Return the [x, y] coordinate for the center point of the cell that contains the specified text.  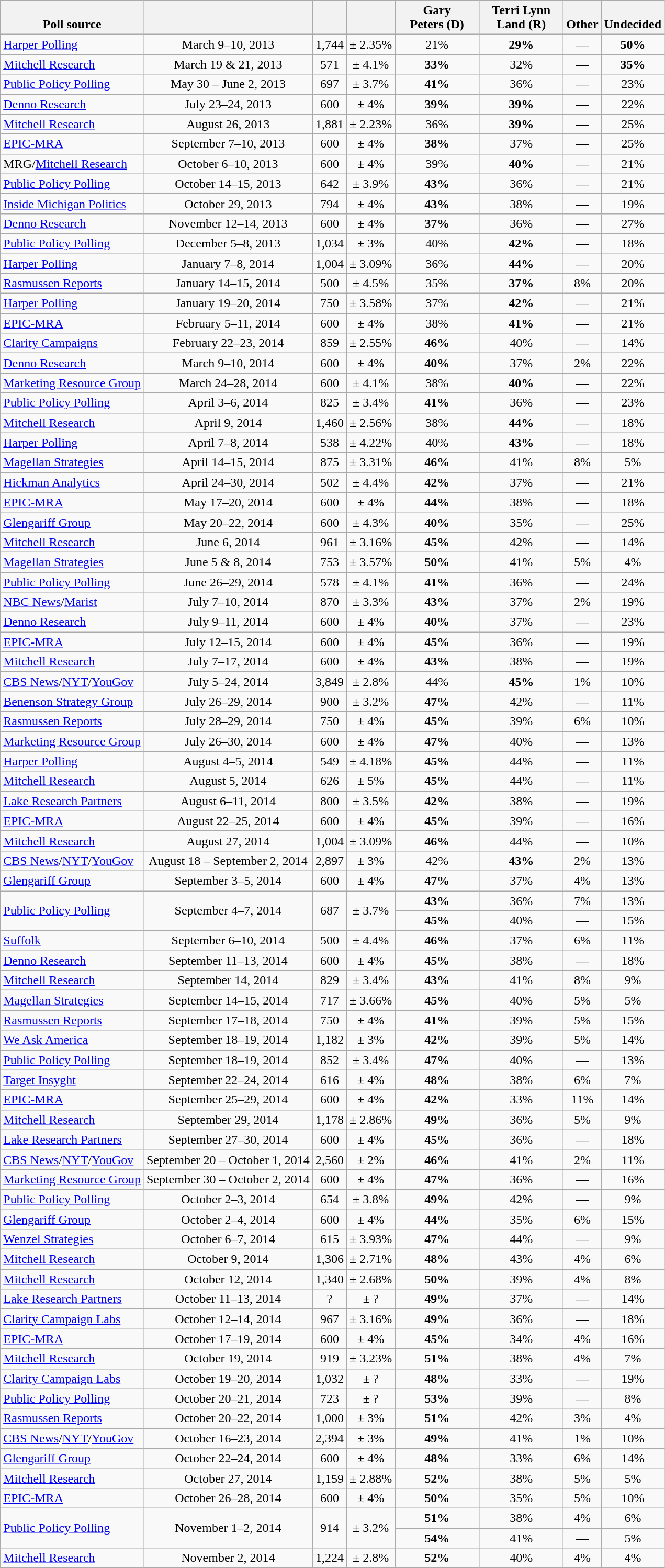
October 29, 2013 [228, 204]
3,849 [330, 682]
April 9, 2014 [228, 423]
± 2.35% [370, 44]
875 [330, 462]
October 17–19, 2014 [228, 1339]
August 22–25, 2014 [228, 821]
1,034 [330, 243]
September 17–18, 2014 [228, 1020]
July 12–15, 2014 [228, 642]
616 [330, 1080]
Hickman Analytics [72, 482]
Poll source [72, 18]
September 20 – October 1, 2014 [228, 1159]
October 6–10, 2013 [228, 164]
October 2–4, 2014 [228, 1220]
January 14–15, 2014 [228, 284]
June 6, 2014 [228, 542]
615 [330, 1239]
919 [330, 1359]
November 12–14, 2013 [228, 223]
August 4–5, 2014 [228, 761]
± 2.23% [370, 124]
914 [330, 1528]
Suffolk [72, 941]
1,460 [330, 423]
October 9, 2014 [228, 1259]
Terri LynnLand (R) [521, 18]
± 3.23% [370, 1359]
October 20–21, 2014 [228, 1398]
± 4.18% [370, 761]
1,000 [330, 1418]
August 6–11, 2014 [228, 801]
October 2–3, 2014 [228, 1199]
August 5, 2014 [228, 781]
723 [330, 1398]
± 2.68% [370, 1279]
± 4.3% [370, 522]
September 4–7, 2014 [228, 910]
October 22–24, 2014 [228, 1458]
Undecided [633, 18]
August 26, 2013 [228, 124]
626 [330, 781]
± 3.9% [370, 184]
502 [330, 482]
1,224 [330, 1558]
3% [582, 1418]
± 3.58% [370, 303]
October 6–7, 2014 [228, 1239]
July 7–17, 2014 [228, 662]
578 [330, 582]
1,182 [330, 1040]
September 30 – October 2, 2014 [228, 1179]
1,744 [330, 44]
1,159 [330, 1478]
We Ask America [72, 1040]
August 27, 2014 [228, 841]
June 5 & 8, 2014 [228, 562]
Clarity Campaigns [72, 343]
September 22–24, 2014 [228, 1080]
859 [330, 343]
29% [521, 44]
± 3.57% [370, 562]
September 11–13, 2014 [228, 961]
October 26–28, 2014 [228, 1498]
October 19–20, 2014 [228, 1379]
March 9–10, 2014 [228, 363]
July 5–24, 2014 [228, 682]
± 2% [370, 1159]
June 26–29, 2014 [228, 582]
September 29, 2014 [228, 1120]
1,340 [330, 1279]
1,178 [330, 1120]
± 2.55% [370, 343]
± 3.5% [370, 801]
July 26–29, 2014 [228, 702]
September 3–5, 2014 [228, 881]
± 2.88% [370, 1478]
1,881 [330, 124]
October 20–22, 2014 [228, 1418]
January 7–8, 2014 [228, 263]
1,306 [330, 1259]
September 14–15, 2014 [228, 1000]
54% [437, 1538]
September 14, 2014 [228, 980]
687 [330, 910]
± 3.3% [370, 602]
642 [330, 184]
34% [521, 1339]
549 [330, 761]
24% [633, 582]
September 7–10, 2013 [228, 144]
654 [330, 1199]
October 27, 2014 [228, 1478]
717 [330, 1000]
2,394 [330, 1438]
October 11–13, 2014 [228, 1299]
± 3.8% [370, 1199]
961 [330, 542]
January 19–20, 2014 [228, 303]
October 16–23, 2014 [228, 1438]
± 2.71% [370, 1259]
November 2, 2014 [228, 1558]
October 12, 2014 [228, 1279]
March 24–28, 2014 [228, 383]
September 6–10, 2014 [228, 941]
Wenzel Strategies [72, 1239]
967 [330, 1319]
794 [330, 204]
± 4.5% [370, 284]
53% [437, 1398]
March 19 & 21, 2013 [228, 64]
870 [330, 602]
November 1–2, 2014 [228, 1528]
800 [330, 801]
October 14–15, 2013 [228, 184]
2,897 [330, 861]
July 9–11, 2014 [228, 622]
753 [330, 562]
32% [521, 64]
± 5% [370, 781]
2,560 [330, 1159]
Inside Michigan Politics [72, 204]
July 7–10, 2014 [228, 602]
GaryPeters (D) [437, 18]
NBC News/Marist [72, 602]
829 [330, 980]
May 20–22, 2014 [228, 522]
July 28–29, 2014 [228, 721]
September 25–29, 2014 [228, 1100]
571 [330, 64]
± 4.22% [370, 443]
1,032 [330, 1379]
27% [633, 223]
900 [330, 702]
Benenson Strategy Group [72, 702]
? [330, 1299]
Other [582, 18]
March 9–10, 2013 [228, 44]
852 [330, 1060]
825 [330, 403]
December 5–8, 2013 [228, 243]
October 12–14, 2014 [228, 1319]
± 2.56% [370, 423]
April 14–15, 2014 [228, 462]
April 3–6, 2014 [228, 403]
October 19, 2014 [228, 1359]
July 23–24, 2013 [228, 104]
July 26–30, 2014 [228, 741]
± 2.86% [370, 1120]
± 3.66% [370, 1000]
538 [330, 443]
April 24–30, 2014 [228, 482]
May 17–20, 2014 [228, 502]
August 18 – September 2, 2014 [228, 861]
February 22–23, 2014 [228, 343]
697 [330, 84]
February 5–11, 2014 [228, 323]
Target Insyght [72, 1080]
± 3.31% [370, 462]
September 27–30, 2014 [228, 1140]
May 30 – June 2, 2013 [228, 84]
± 3.93% [370, 1239]
MRG/Mitchell Research [72, 164]
April 7–8, 2014 [228, 443]
